Return the (X, Y) coordinate for the center point of the cell that contains the specified text.  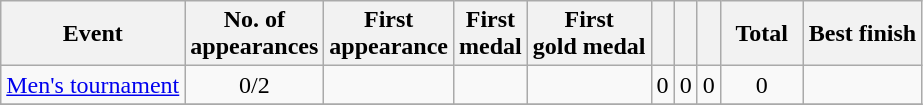
Total (762, 34)
No. ofappearances (254, 34)
Firstgold medal (589, 34)
Firstmedal (491, 34)
Event (93, 34)
Men's tournament (93, 85)
Firstappearance (389, 34)
Best finish (862, 34)
0/2 (254, 85)
